Return (X, Y) of the center of cell containing provided text 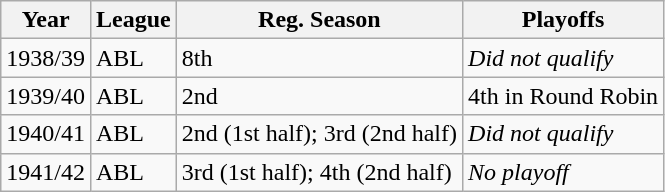
Playoffs (564, 20)
2nd (1st half); 3rd (2nd half) (319, 134)
Reg. Season (319, 20)
3rd (1st half); 4th (2nd half) (319, 172)
League (133, 20)
4th in Round Robin (564, 96)
1939/40 (46, 96)
1938/39 (46, 58)
1941/42 (46, 172)
Year (46, 20)
8th (319, 58)
2nd (319, 96)
1940/41 (46, 134)
No playoff (564, 172)
